Return [X, Y] of the center of cell containing provided text 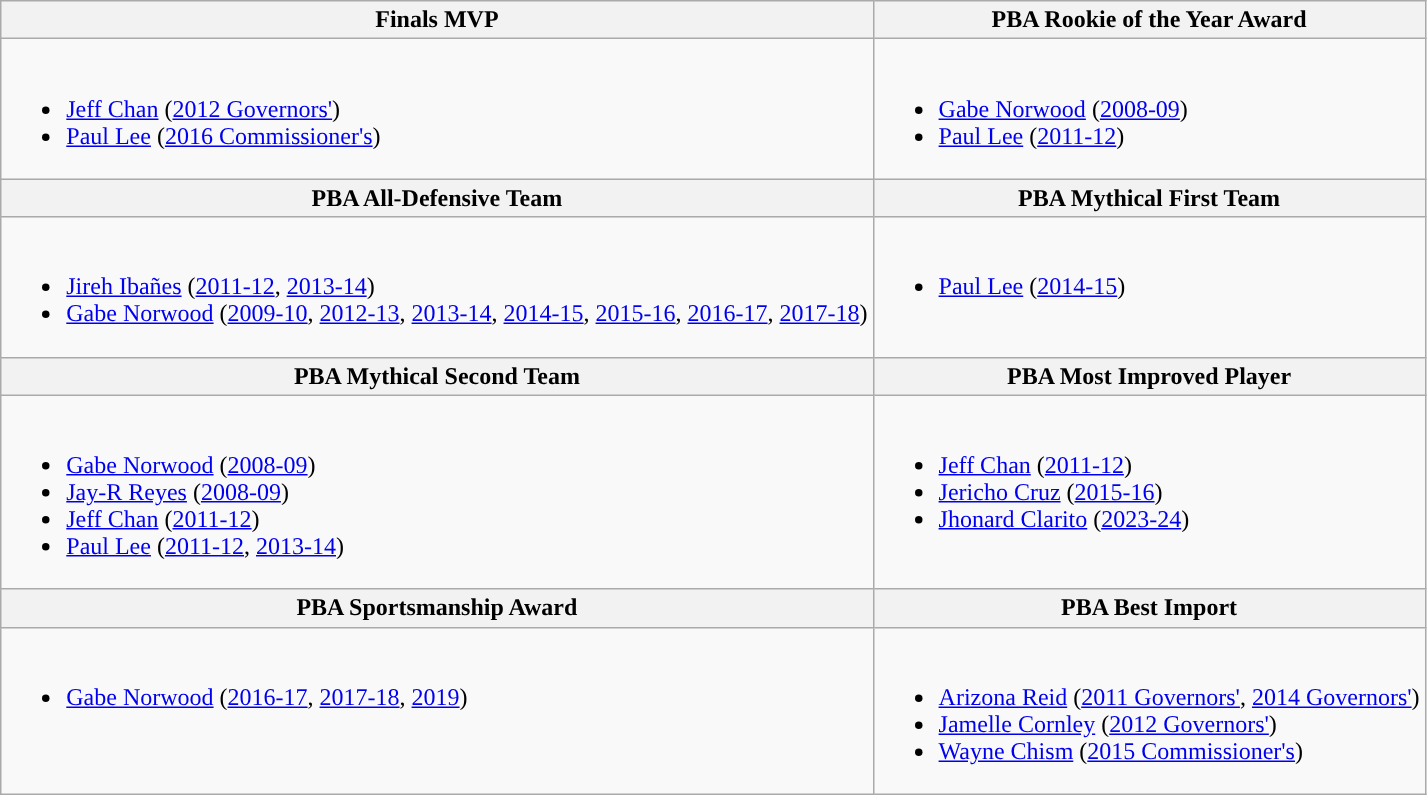
PBA Best Import [1149, 608]
PBA Rookie of the Year Award [1149, 20]
Arizona Reid (2011 Governors', 2014 Governors')Jamelle Cornley (2012 Governors')Wayne Chism (2015 Commissioner's) [1149, 710]
PBA Mythical Second Team [437, 376]
Jeff Chan (2012 Governors')Paul Lee (2016 Commissioner's) [437, 109]
Gabe Norwood (2008-09)Paul Lee (2011-12) [1149, 109]
Gabe Norwood (2008-09)Jay-R Reyes (2008-09)Jeff Chan (2011-12)Paul Lee (2011-12, 2013-14) [437, 492]
Jireh Ibañes (2011-12, 2013-14)Gabe Norwood (2009-10, 2012-13, 2013-14, 2014-15, 2015-16, 2016-17, 2017-18) [437, 287]
PBA All-Defensive Team [437, 198]
Jeff Chan (2011-12)Jericho Cruz (2015-16)Jhonard Clarito (2023-24) [1149, 492]
Finals MVP [437, 20]
PBA Most Improved Player [1149, 376]
Paul Lee (2014-15) [1149, 287]
Gabe Norwood (2016-17, 2017-18, 2019) [437, 710]
PBA Sportsmanship Award [437, 608]
PBA Mythical First Team [1149, 198]
